Output the [X, Y] coordinate of the center of the cell containing the given text.  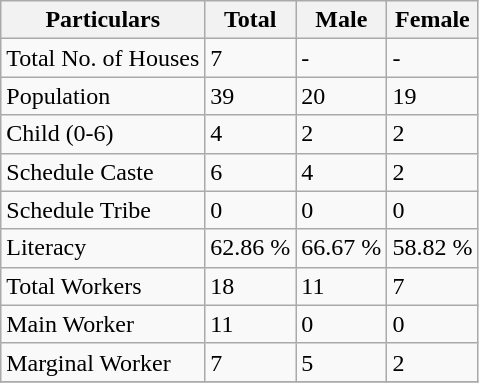
62.86 % [250, 248]
Main Worker [103, 324]
39 [250, 96]
Total [250, 20]
Male [342, 20]
Schedule Caste [103, 172]
Female [432, 20]
Marginal Worker [103, 362]
18 [250, 286]
Population [103, 96]
5 [342, 362]
Total Workers [103, 286]
58.82 % [432, 248]
19 [432, 96]
Particulars [103, 20]
Schedule Tribe [103, 210]
20 [342, 96]
Literacy [103, 248]
66.67 % [342, 248]
6 [250, 172]
Total No. of Houses [103, 58]
Child (0-6) [103, 134]
